Pinpoint the cell where the given text exists, returning its [X, Y] midpoint coordinate. 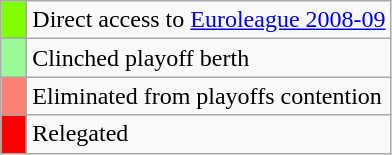
Clinched playoff berth [209, 58]
Eliminated from playoffs contention [209, 96]
Relegated [209, 134]
Direct access to Euroleague 2008-09 [209, 20]
